Search for the cell housing the specified text and yield its [x, y] center coordinate. 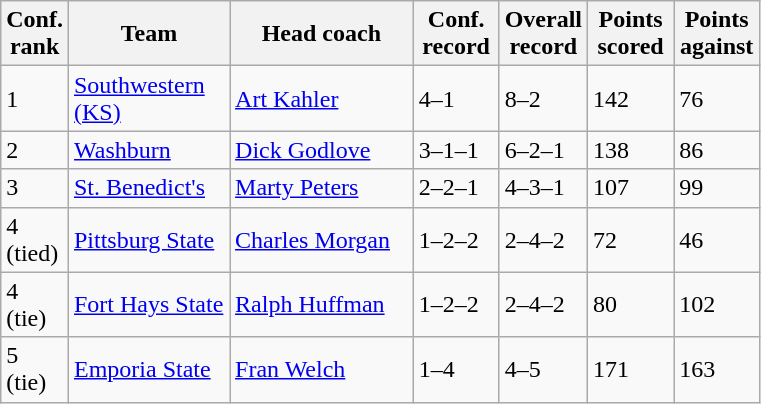
5 (tie) [35, 370]
142 [631, 98]
3 [35, 188]
76 [717, 98]
99 [717, 188]
4–3–1 [543, 188]
107 [631, 188]
4 (tied) [35, 240]
Marty Peters [322, 188]
1–4 [456, 370]
138 [631, 150]
St. Benedict's [148, 188]
Pittsburg State [148, 240]
2 [35, 150]
3–1–1 [456, 150]
102 [717, 304]
8–2 [543, 98]
4–1 [456, 98]
72 [631, 240]
Overall record [543, 34]
Conf. rank [35, 34]
171 [631, 370]
Charles Morgan [322, 240]
6–2–1 [543, 150]
Conf. record [456, 34]
4 (tie) [35, 304]
Art Kahler [322, 98]
1 [35, 98]
Emporia State [148, 370]
Head coach [322, 34]
86 [717, 150]
Dick Godlove [322, 150]
46 [717, 240]
Points against [717, 34]
Washburn [148, 150]
163 [717, 370]
Team [148, 34]
Fort Hays State [148, 304]
Points scored [631, 34]
Southwestern (KS) [148, 98]
4–5 [543, 370]
80 [631, 304]
Ralph Huffman [322, 304]
Fran Welch [322, 370]
2–2–1 [456, 188]
